Find where the given text appears and provide that cell's center as (x, y) coordinate. 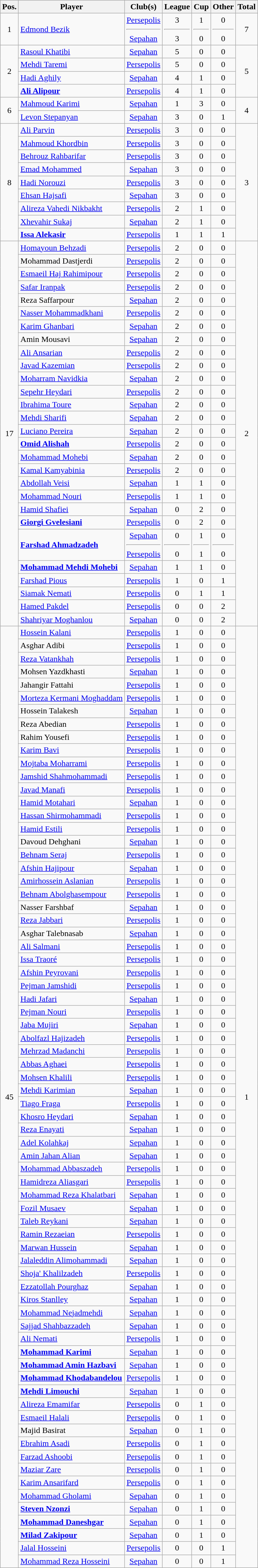
Emad Mohammed (72, 169)
Mohammad Karimi (72, 1352)
Hamid Motahari (72, 802)
Alireza Vahedi Nikbakht (72, 209)
Hossein Kalani (72, 633)
Mohammad Daneshgar (72, 1522)
Abbas Aghaei (72, 1064)
Hadi Jafari (72, 999)
Esmaeil Haj Rahimipour (72, 274)
Sajjad Shahbazzadeh (72, 1326)
Ibrahima Toure (72, 405)
Mohsen Khalili (72, 1077)
Mohammad Reza Hosseini (72, 1561)
Amin Jahan Alian (72, 1156)
Mehdi Karimian (72, 1090)
Mohammad Nouri (72, 496)
11 (202, 545)
Asghar Talebnasab (72, 933)
Amin Mousavi (72, 339)
Levon Stepanyan (72, 117)
Mohammad Abbaszadeh (72, 1169)
Hossein Talakesh (72, 711)
Nasser Farshbaf (72, 907)
Ehsan Hajsafi (72, 196)
Siamak Nemati (72, 593)
Mohammad Amin Hazbavi (72, 1365)
Pos. (10, 7)
Morteza Kermani Moghaddam (72, 698)
Jaba Mujiri (72, 1025)
Asghar Adibi (72, 646)
Reza Vatankhah (72, 659)
Alireza Emamifar (72, 1404)
17 (10, 434)
Behnam Seraj (72, 855)
Ramin Rezaeian (72, 1234)
Reza Enayati (72, 1130)
Ali Parvin (72, 130)
Ali Ansarian (72, 352)
PersepolisSepahan (143, 29)
Afshin Hajipour (72, 868)
Esmaeil Halali (72, 1417)
Pejman Nouri (72, 1012)
Adel Kolahkaj (72, 1143)
Kiros Stanlley (72, 1300)
Hamidreza Aliasgari (72, 1182)
Ali Salmani (72, 946)
Safar Iranpak (72, 287)
8 (10, 182)
Javad Kazemian (72, 365)
Taleb Reykani (72, 1221)
Amirhossein Aslanian (72, 881)
Ebrahim Asadi (72, 1443)
Mohammad Khodabandelou (72, 1378)
Khosro Heydari (72, 1116)
Javad Manafi (72, 789)
Reza Saffarpour (72, 300)
Reza Abedian (72, 724)
Abdollah Veisi (72, 483)
Reza Jabbari (72, 920)
League (177, 7)
Abolfazl Hajizadeh (72, 1038)
Milad Zakipour (72, 1535)
Karim Ghanbari (72, 326)
Mehrzad Madanchi (72, 1051)
Ali Nemati (72, 1339)
SepahanPersepolis (143, 545)
Nasser Mohammadkhani (72, 313)
Hassan Shirmohammadi (72, 815)
Edmond Bezik (72, 29)
Moharram Navidkia (72, 378)
Mohammad Gholami (72, 1496)
Karim Bavi (72, 750)
Farshad Pious (72, 580)
Luciano Pereira (72, 431)
Omid Alishah (72, 444)
45 (10, 1097)
Hamid Estili (72, 829)
Sepehr Heydari (72, 391)
10 (202, 29)
Maziar Zare (72, 1470)
Mahmoud Khordbin (72, 143)
Behrouz Rahbarifar (72, 156)
Xhevahir Sukaj (72, 222)
33 (177, 29)
Mohammad Reza Khalatbari (72, 1195)
Jamshid Shahmohammadi (72, 776)
Steven Nzonzi (72, 1509)
Homayoun Behzadi (72, 248)
Jahangir Fattahi (72, 685)
Karim Ansarifard (72, 1483)
Mohammad Mohebi (72, 457)
Shoja' Khalilzadeh (72, 1274)
Total (247, 7)
Hadi Norouzi (72, 182)
Ezzatollah Pourghaz (72, 1287)
Kamal Kamyabinia (72, 470)
Behnam Abolghasempour (72, 894)
Rahim Yousefi (72, 737)
Ali Alipour (72, 91)
Player (72, 7)
Mehdi Limouchi (72, 1391)
Club(s) (143, 7)
Mehdi Sharifi (72, 418)
Jalaleddin Alimohammadi (72, 1260)
Marwan Hussein (72, 1247)
Mahmoud Karimi (72, 104)
7 (247, 29)
Cup (202, 7)
Farzad Ashoobi (72, 1457)
Hamid Shafiei (72, 509)
Mojtaba Moharrami (72, 763)
Shahriyar Moghanlou (72, 620)
Other (223, 7)
Rasoul Khatibi (72, 52)
6 (10, 110)
Giorgi Gvelesiani (72, 522)
Davoud Dehghani (72, 842)
Mehdi Taremi (72, 65)
Jalal Hosseini (72, 1548)
Issa Traoré (72, 959)
Hadi Aghily (72, 78)
Issa Alekasir (72, 235)
Tiago Fraga (72, 1103)
Afshin Peyrovani (72, 972)
Mohammad Mehdi Mohebi (72, 567)
Farshad Ahmadzadeh (72, 545)
Hamed Pakdel (72, 606)
Majid Basirat (72, 1430)
Mohsen Yazdkhasti (72, 672)
Pejman Jamshidi (72, 986)
Mohammad Dastjerdi (72, 261)
Mohammad Nejadmehdi (72, 1313)
Fozil Musaev (72, 1208)
